Return (X, Y) of the center of cell containing provided text 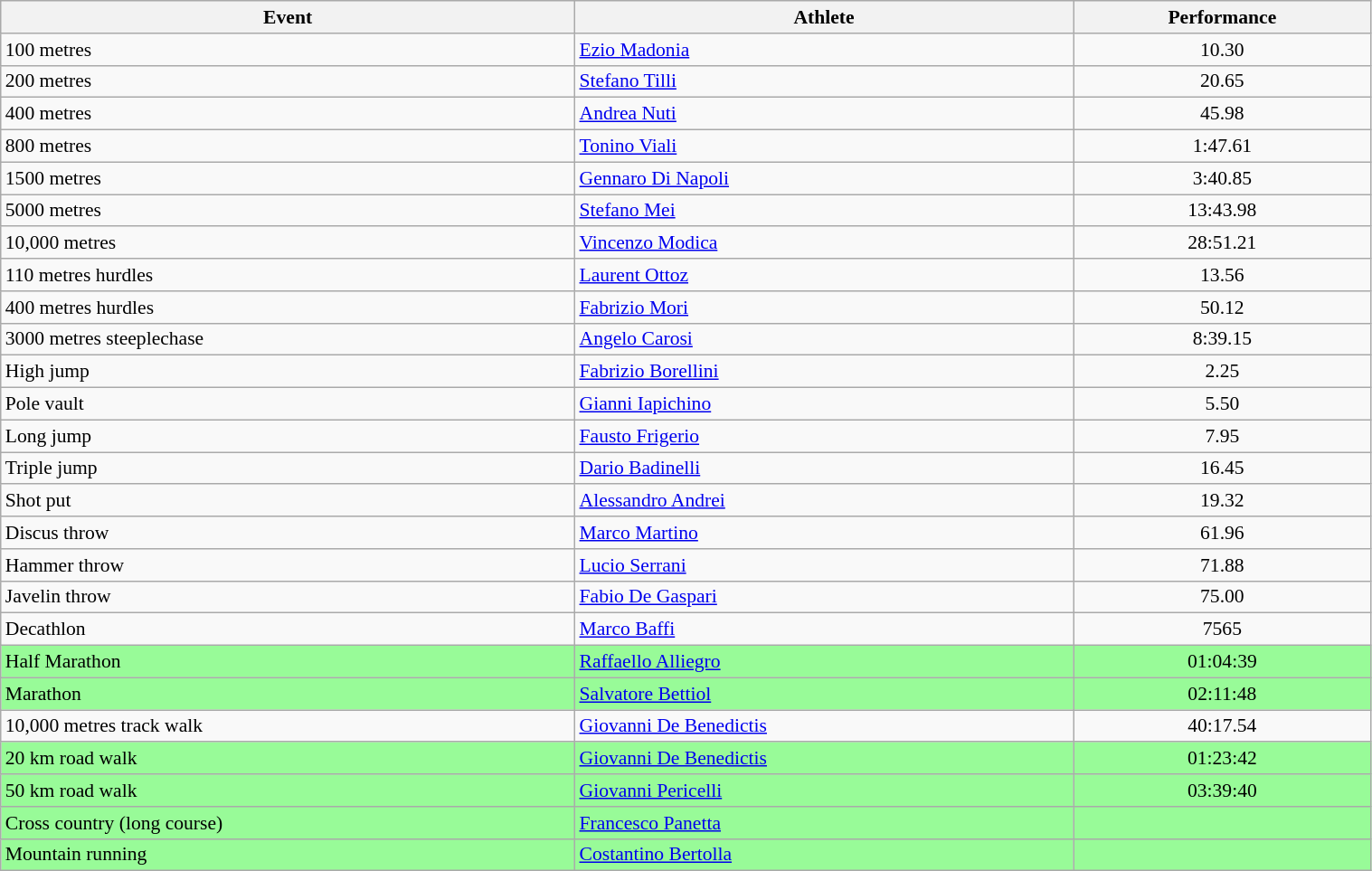
5.50 (1223, 404)
200 metres (288, 81)
71.88 (1223, 565)
02:11:48 (1223, 694)
Raffaello Alliegro (823, 662)
7565 (1223, 630)
400 metres (288, 114)
400 metres hurdles (288, 308)
Costantino Bertolla (823, 855)
Gennaro Di Napoli (823, 178)
75.00 (1223, 597)
Marathon (288, 694)
Laurent Ottoz (823, 275)
7.95 (1223, 436)
Francesco Panetta (823, 823)
Salvatore Bettiol (823, 694)
Event (288, 17)
Fabio De Gaspari (823, 597)
Stefano Mei (823, 211)
50 km road walk (288, 791)
Gianni Iapichino (823, 404)
3000 metres steeplechase (288, 339)
Fabrizio Borellini (823, 372)
100 metres (288, 50)
Tonino Viali (823, 147)
Decathlon (288, 630)
Hammer throw (288, 565)
Andrea Nuti (823, 114)
10,000 metres track walk (288, 726)
Fausto Frigerio (823, 436)
16.45 (1223, 469)
1:47.61 (1223, 147)
Shot put (288, 501)
Lucio Serrani (823, 565)
45.98 (1223, 114)
Marco Martino (823, 533)
19.32 (1223, 501)
800 metres (288, 147)
10,000 metres (288, 243)
10.30 (1223, 50)
Cross country (long course) (288, 823)
Pole vault (288, 404)
13.56 (1223, 275)
Long jump (288, 436)
Fabrizio Mori (823, 308)
Javelin throw (288, 597)
Half Marathon (288, 662)
28:51.21 (1223, 243)
Giovanni Pericelli (823, 791)
01:04:39 (1223, 662)
5000 metres (288, 211)
40:17.54 (1223, 726)
Ezio Madonia (823, 50)
8:39.15 (1223, 339)
Dario Badinelli (823, 469)
Vincenzo Modica (823, 243)
20.65 (1223, 81)
Angelo Carosi (823, 339)
110 metres hurdles (288, 275)
Discus throw (288, 533)
13:43.98 (1223, 211)
2.25 (1223, 372)
Alessandro Andrei (823, 501)
Performance (1223, 17)
20 km road walk (288, 759)
61.96 (1223, 533)
Mountain running (288, 855)
3:40.85 (1223, 178)
01:23:42 (1223, 759)
Marco Baffi (823, 630)
High jump (288, 372)
Stefano Tilli (823, 81)
03:39:40 (1223, 791)
Athlete (823, 17)
Triple jump (288, 469)
1500 metres (288, 178)
50.12 (1223, 308)
